Return [X, Y] of the center of cell containing provided text 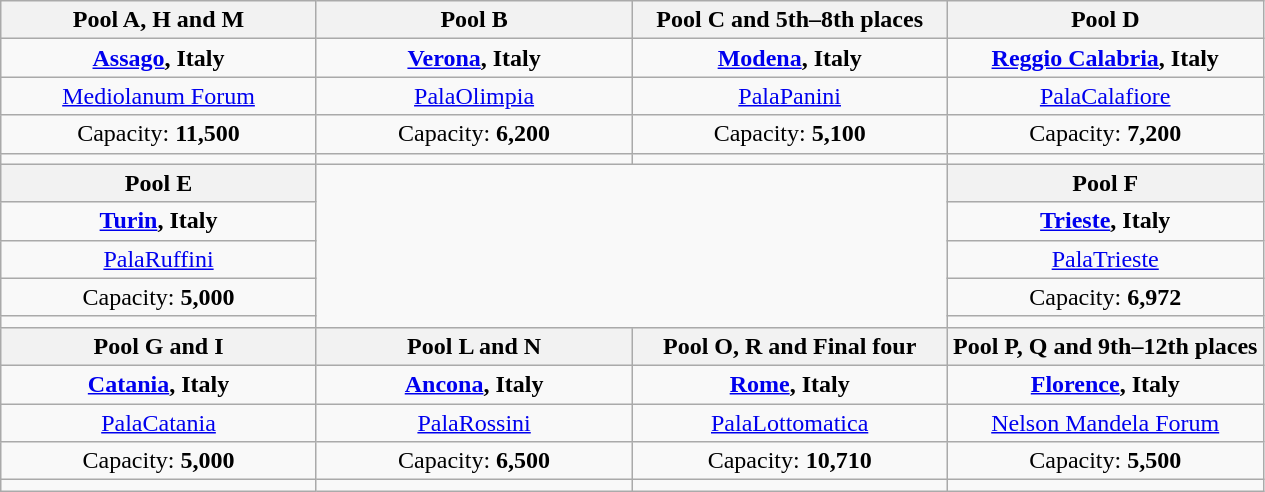
Verona, Italy [474, 58]
Capacity: 10,710 [790, 461]
Assago, Italy [159, 58]
PalaCalafiore [1105, 96]
Rome, Italy [790, 384]
Capacity: 6,500 [474, 461]
Pool E [159, 183]
Pool C and 5th–8th places [790, 20]
PalaPanini [790, 96]
Capacity: 5,500 [1105, 461]
Florence, Italy [1105, 384]
Ancona, Italy [474, 384]
Turin, Italy [159, 221]
Pool F [1105, 183]
PalaCatania [159, 423]
Catania, Italy [159, 384]
Capacity: 6,972 [1105, 297]
Capacity: 5,100 [790, 134]
Nelson Mandela Forum [1105, 423]
Capacity: 6,200 [474, 134]
Reggio Calabria, Italy [1105, 58]
Pool D [1105, 20]
Pool L and N [474, 346]
Modena, Italy [790, 58]
Trieste, Italy [1105, 221]
Capacity: 11,500 [159, 134]
PalaRossini [474, 423]
Pool O, R and Final four [790, 346]
Pool P, Q and 9th–12th places [1105, 346]
Pool G and I [159, 346]
PalaTrieste [1105, 259]
Pool B [474, 20]
Mediolanum Forum [159, 96]
PalaRuffini [159, 259]
PalaOlimpia [474, 96]
Capacity: 7,200 [1105, 134]
PalaLottomatica [790, 423]
Pool A, H and M [159, 20]
